Extract the [x, y] coordinate from the center of the cell holding the provided text.  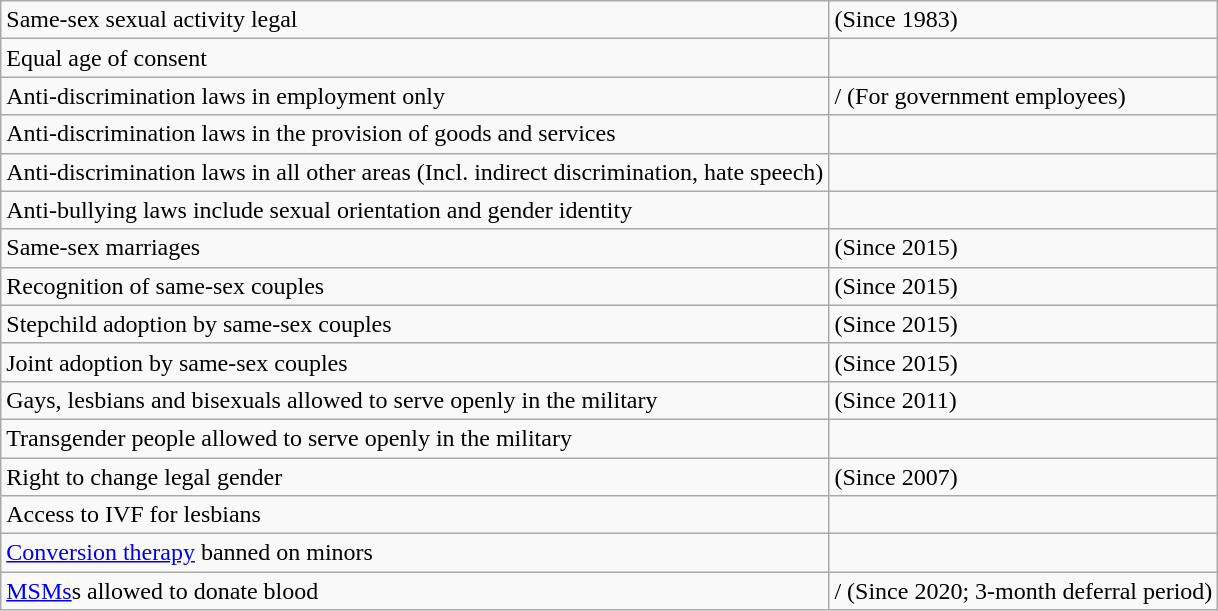
Recognition of same-sex couples [415, 286]
/ (Since 2020; 3-month deferral period) [1024, 591]
Same-sex sexual activity legal [415, 20]
Anti-discrimination laws in the provision of goods and services [415, 134]
Joint adoption by same-sex couples [415, 362]
Anti-bullying laws include sexual orientation and gender identity [415, 210]
Same-sex marriages [415, 248]
/ (For government employees) [1024, 96]
(Since 2007) [1024, 477]
Access to IVF for lesbians [415, 515]
Conversion therapy banned on minors [415, 553]
Stepchild adoption by same-sex couples [415, 324]
Equal age of consent [415, 58]
MSMss allowed to donate blood [415, 591]
Gays, lesbians and bisexuals allowed to serve openly in the military [415, 400]
(Since 1983) [1024, 20]
(Since 2011) [1024, 400]
Right to change legal gender [415, 477]
Transgender people allowed to serve openly in the military [415, 438]
Anti-discrimination laws in all other areas (Incl. indirect discrimination, hate speech) [415, 172]
Anti-discrimination laws in employment only [415, 96]
